Pinpoint the cell where the given text exists, returning its [X, Y] midpoint coordinate. 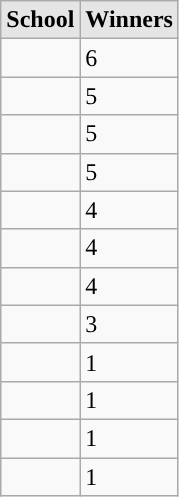
Winners [130, 20]
6 [130, 58]
3 [130, 324]
School [40, 20]
